Return [X, Y] of the center of cell containing provided text 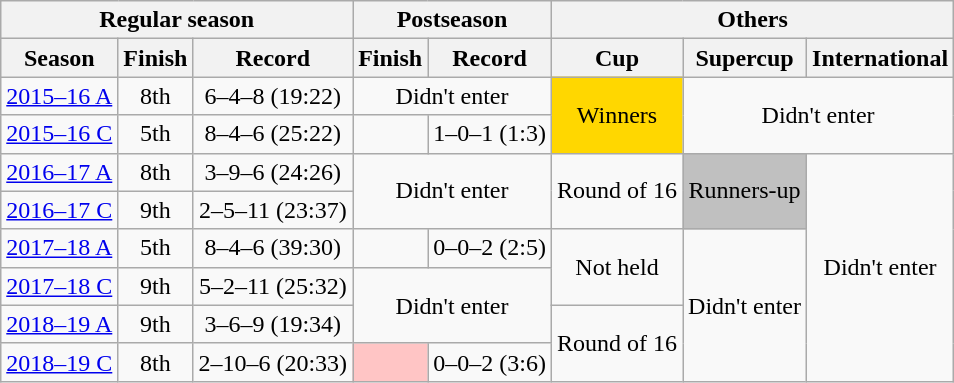
2017–18 A [60, 248]
2018–19 A [60, 324]
Regular season [177, 20]
Supercup [745, 58]
2–10–6 (20:33) [273, 362]
2017–18 C [60, 286]
Not held [616, 267]
1–0–1 (1:3) [490, 134]
2016–17 C [60, 210]
2018–19 C [60, 362]
2015–16 A [60, 96]
3–9–6 (24:26) [273, 172]
Runners-up [745, 191]
0–0–2 (3:6) [490, 362]
2015–16 C [60, 134]
6–4–8 (19:22) [273, 96]
Winners [616, 115]
8–4–6 (25:22) [273, 134]
Season [60, 58]
Others [752, 20]
5–2–11 (25:32) [273, 286]
Postseason [452, 20]
International [880, 58]
0–0–2 (2:5) [490, 248]
Cup [616, 58]
3–6–9 (19:34) [273, 324]
2–5–11 (23:37) [273, 210]
8–4–6 (39:30) [273, 248]
2016–17 A [60, 172]
